Return the [X, Y] coordinate for the center point of the cell that contains the specified text.  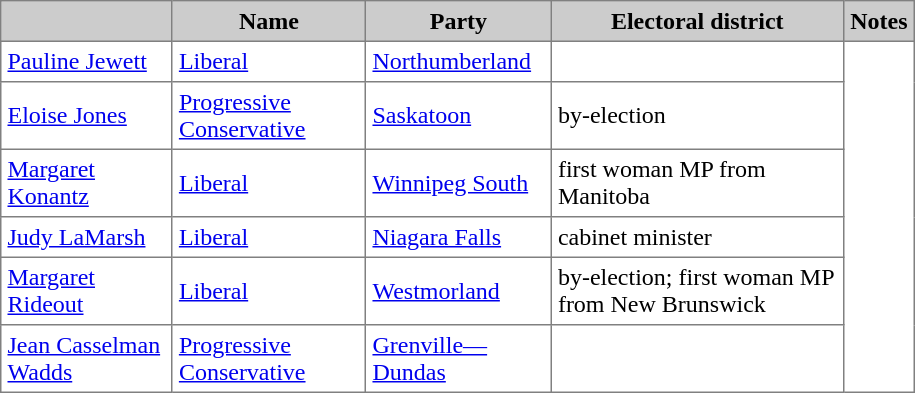
Northumberland [458, 61]
Winnipeg South [458, 183]
Grenville—Dundas [458, 359]
Pauline Jewett [86, 61]
first woman MP from Manitoba [697, 183]
Margaret Konantz [86, 183]
Westmorland [458, 291]
Name [269, 21]
by-election [697, 116]
cabinet minister [697, 237]
Judy LaMarsh [86, 237]
Jean Casselman Wadds [86, 359]
Electoral district [697, 21]
Party [458, 21]
Notes [878, 21]
by-election; first woman MP from New Brunswick [697, 291]
Eloise Jones [86, 116]
Saskatoon [458, 116]
Margaret Rideout [86, 291]
Niagara Falls [458, 237]
